Return [x, y] of the center of cell containing provided text 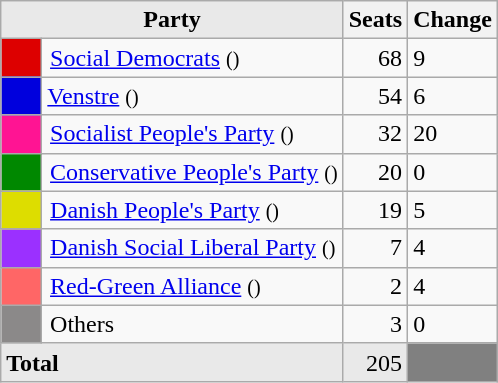
205 [375, 362]
Red-Green Alliance () [192, 286]
9 [453, 58]
2 [375, 286]
Socialist People's Party () [192, 134]
5 [453, 210]
Total [172, 362]
Venstre () [192, 96]
Danish Social Liberal Party () [192, 248]
6 [453, 96]
Danish People's Party () [192, 210]
Party [172, 20]
Change [453, 20]
Others [192, 324]
3 [375, 324]
Conservative People's Party () [192, 172]
7 [375, 248]
Social Democrats () [192, 58]
54 [375, 96]
68 [375, 58]
19 [375, 210]
Seats [375, 20]
32 [375, 134]
